Capture the cell that displays the provided text and extract its [X, Y] central coordinate. 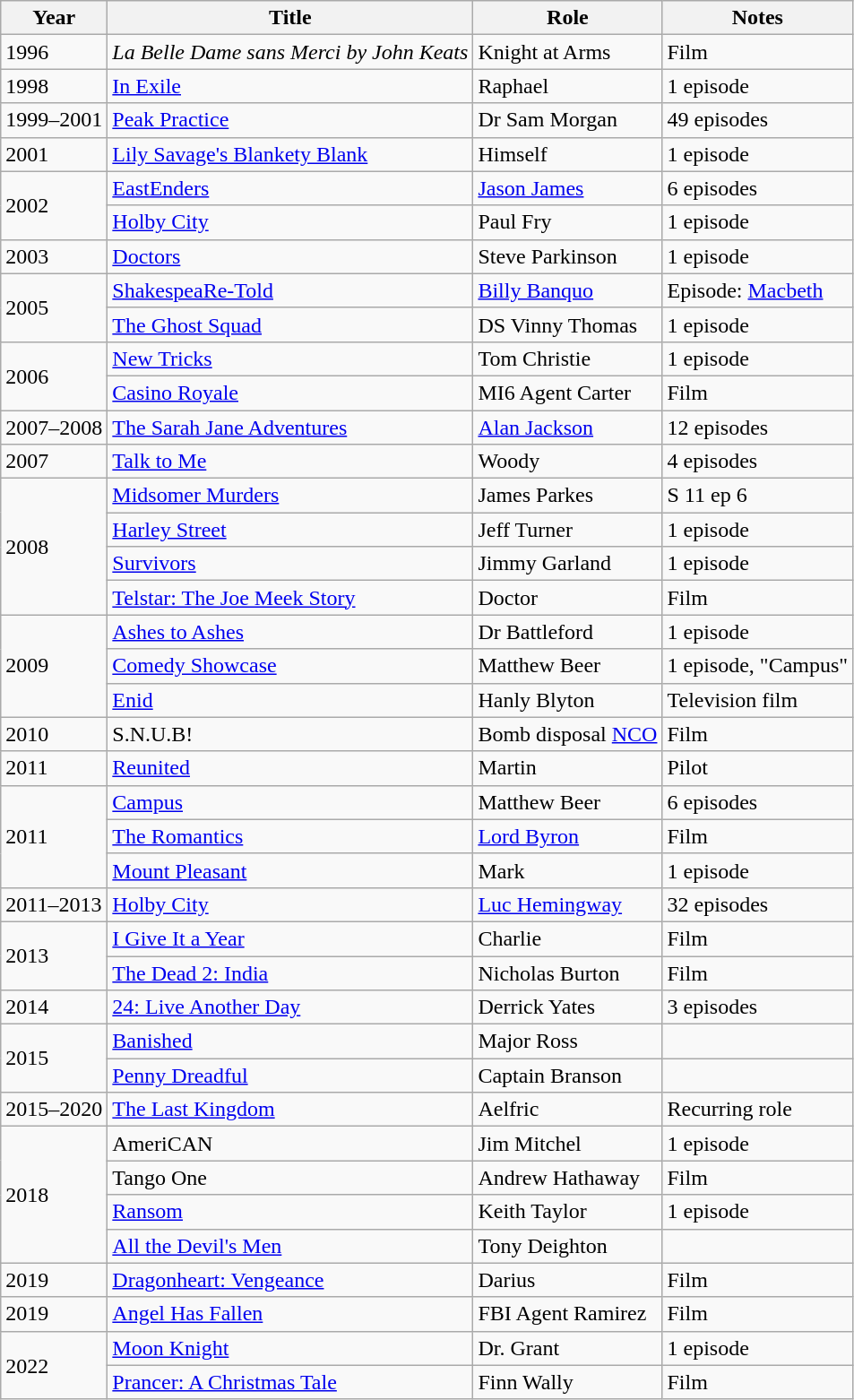
MI6 Agent Carter [568, 393]
Television film [758, 700]
Dr. Grant [568, 1348]
S 11 ep 6 [758, 496]
2014 [54, 1007]
2015 [54, 1059]
Harley Street [290, 530]
32 episodes [758, 904]
Derrick Yates [568, 1007]
2002 [54, 205]
AmeriCAN [290, 1144]
S.N.U.B! [290, 734]
Raphael [568, 86]
2015–2020 [54, 1110]
The Romantics [290, 836]
Enid [290, 700]
24: Live Another Day [290, 1007]
Aelfric [568, 1110]
Jeff Turner [568, 530]
Bomb disposal NCO [568, 734]
Telstar: The Joe Meek Story [290, 598]
Comedy Showcase [290, 666]
Penny Dreadful [290, 1076]
Luc Hemingway [568, 904]
Peak Practice [290, 120]
Role [568, 18]
Reunited [290, 768]
3 episodes [758, 1007]
Midsomer Murders [290, 496]
Alan Jackson [568, 428]
2005 [54, 307]
12 episodes [758, 428]
2010 [54, 734]
Woody [568, 462]
Title [290, 18]
Dr Battleford [568, 632]
Dragonheart: Vengeance [290, 1280]
Survivors [290, 564]
1999–2001 [54, 120]
EastEnders [290, 188]
4 episodes [758, 462]
Tom Christie [568, 359]
2006 [54, 376]
Jimmy Garland [568, 564]
2022 [54, 1365]
Dr Sam Morgan [568, 120]
Lily Savage's Blankety Blank [290, 154]
Jason James [568, 188]
Ashes to Ashes [290, 632]
All the Devil's Men [290, 1246]
Hanly Blyton [568, 700]
2001 [54, 154]
Moon Knight [290, 1348]
1 episode, "Campus" [758, 666]
Talk to Me [290, 462]
Tony Deighton [568, 1246]
FBI Agent Ramirez [568, 1314]
2011–2013 [54, 904]
Knight at Arms [568, 52]
Nicholas Burton [568, 972]
Lord Byron [568, 836]
Angel Has Fallen [290, 1314]
Steve Parkinson [568, 256]
2018 [54, 1195]
ShakespeaRe-Told [290, 290]
Andrew Hathaway [568, 1178]
Doctors [290, 256]
Banished [290, 1041]
Year [54, 18]
2008 [54, 547]
In Exile [290, 86]
Recurring role [758, 1110]
Tango One [290, 1178]
The Last Kingdom [290, 1110]
2007–2008 [54, 428]
Billy Banquo [568, 290]
Martin [568, 768]
Captain Branson [568, 1076]
Jim Mitchel [568, 1144]
2007 [54, 462]
Himself [568, 154]
The Dead 2: India [290, 972]
Mount Pleasant [290, 870]
James Parkes [568, 496]
I Give It a Year [290, 938]
Paul Fry [568, 222]
The Sarah Jane Adventures [290, 428]
Notes [758, 18]
1996 [54, 52]
Charlie [568, 938]
DS Vinny Thomas [568, 324]
Finn Wally [568, 1382]
Episode: Macbeth [758, 290]
Prancer: A Christmas Tale [290, 1382]
Campus [290, 802]
Doctor [568, 598]
Keith Taylor [568, 1212]
Mark [568, 870]
49 episodes [758, 120]
2009 [54, 666]
Casino Royale [290, 393]
Major Ross [568, 1041]
Darius [568, 1280]
Ransom [290, 1212]
2013 [54, 955]
Pilot [758, 768]
La Belle Dame sans Merci by John Keats [290, 52]
2003 [54, 256]
The Ghost Squad [290, 324]
1998 [54, 86]
New Tricks [290, 359]
